Return the (x, y) coordinate for the center point of the cell that contains the specified text.  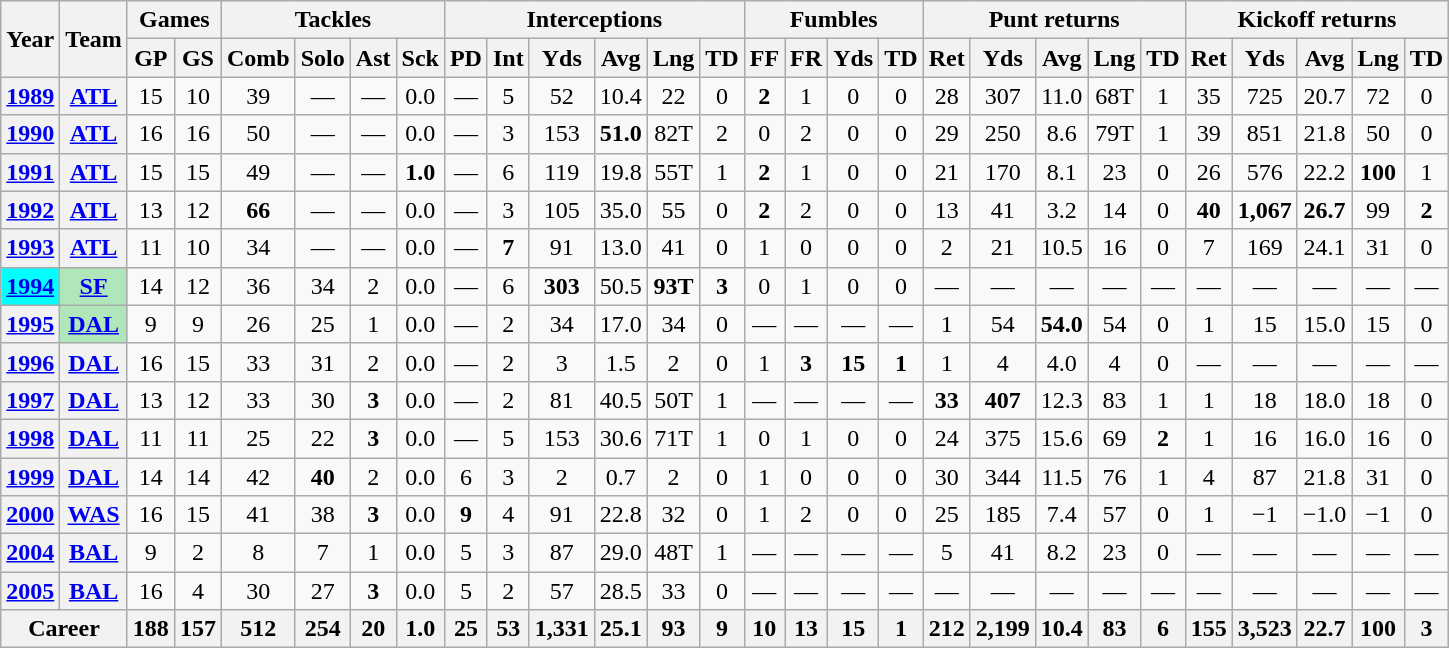
3.2 (1062, 210)
2,199 (1002, 629)
24.1 (1324, 248)
WAS (94, 515)
512 (258, 629)
119 (562, 172)
344 (1002, 477)
1991 (30, 172)
Career (64, 629)
38 (322, 515)
Solo (322, 58)
54.0 (1062, 324)
24 (946, 438)
157 (198, 629)
29.0 (620, 553)
11.0 (1062, 96)
93 (673, 629)
105 (562, 210)
55T (673, 172)
250 (1002, 134)
FR (806, 58)
1.5 (620, 362)
169 (1264, 248)
Games (174, 20)
Team (94, 39)
1992 (30, 210)
Punt returns (1054, 20)
170 (1002, 172)
725 (1264, 96)
851 (1264, 134)
42 (258, 477)
68T (1114, 96)
15.0 (1324, 324)
8.6 (1062, 134)
19.8 (620, 172)
72 (1378, 96)
2000 (30, 515)
Int (508, 58)
27 (322, 591)
1,067 (1264, 210)
212 (946, 629)
12.3 (1062, 400)
99 (1378, 210)
55 (673, 210)
82T (673, 134)
32 (673, 515)
8.2 (1062, 553)
Fumbles (834, 20)
−1.0 (1324, 515)
50.5 (620, 286)
307 (1002, 96)
93T (673, 286)
1994 (30, 286)
1990 (30, 134)
17.0 (620, 324)
PD (466, 58)
1996 (30, 362)
SF (94, 286)
29 (946, 134)
53 (508, 629)
254 (322, 629)
Sck (420, 58)
15.6 (1062, 438)
Ast (373, 58)
GP (150, 58)
20.7 (1324, 96)
35.0 (620, 210)
40.5 (620, 400)
576 (1264, 172)
1998 (30, 438)
185 (1002, 515)
Comb (258, 58)
188 (150, 629)
1993 (30, 248)
28.5 (620, 591)
50T (673, 400)
13.0 (620, 248)
11.5 (1062, 477)
18.0 (1324, 400)
FF (764, 58)
35 (1208, 96)
22.8 (620, 515)
22.2 (1324, 172)
2005 (30, 591)
20 (373, 629)
16.0 (1324, 438)
2004 (30, 553)
81 (562, 400)
76 (1114, 477)
Interceptions (594, 20)
375 (1002, 438)
1989 (30, 96)
36 (258, 286)
8 (258, 553)
1997 (30, 400)
30.6 (620, 438)
22.7 (1324, 629)
52 (562, 96)
66 (258, 210)
GS (198, 58)
1995 (30, 324)
69 (1114, 438)
49 (258, 172)
25.1 (620, 629)
1,331 (562, 629)
8.1 (1062, 172)
10.5 (1062, 248)
155 (1208, 629)
26.7 (1324, 210)
7.4 (1062, 515)
1999 (30, 477)
Tackles (332, 20)
Year (30, 39)
Kickoff returns (1317, 20)
79T (1114, 134)
28 (946, 96)
48T (673, 553)
0.7 (620, 477)
303 (562, 286)
71T (673, 438)
3,523 (1264, 629)
4.0 (1062, 362)
407 (1002, 400)
51.0 (620, 134)
